Identify which cell holds the provided text, then report its (X, Y) central coordinate. 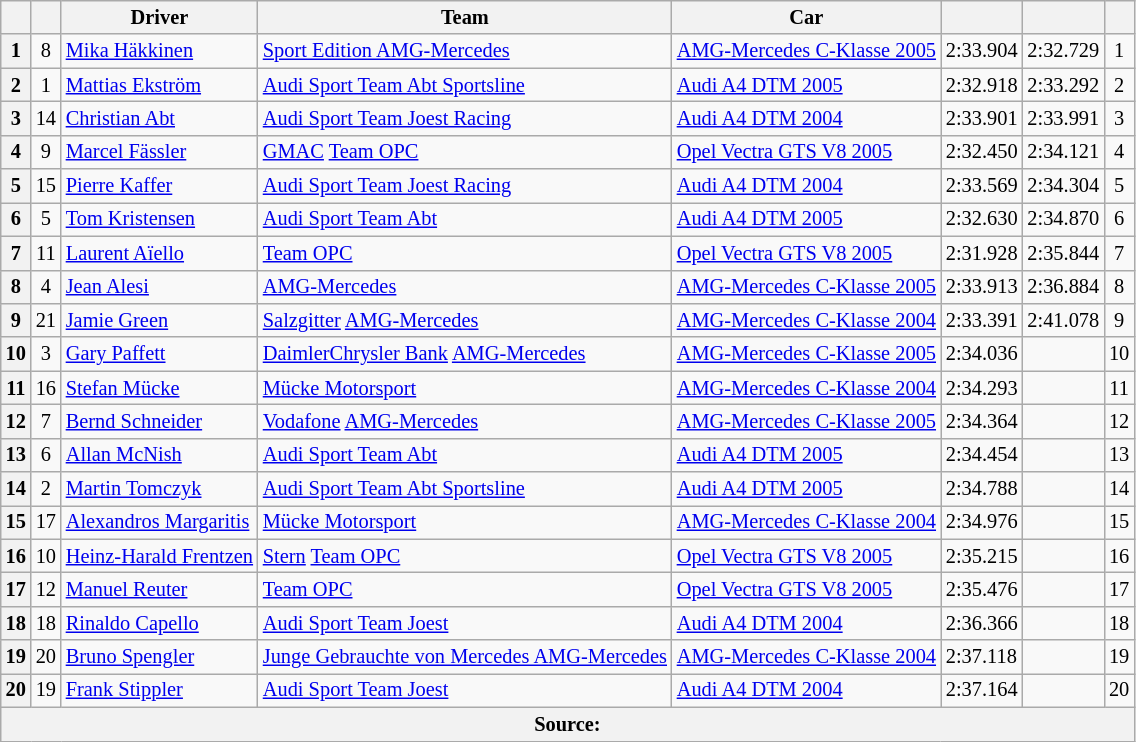
2:33.991 (1063, 118)
2:34.788 (982, 489)
Tom Kristensen (160, 219)
Junge Gebrauchte von Mercedes AMG-Mercedes (465, 657)
Heinz-Harald Frentzen (160, 556)
2:32.918 (982, 85)
Bernd Schneider (160, 421)
2:37.118 (982, 657)
Jamie Green (160, 320)
Stern Team OPC (465, 556)
Mika Häkkinen (160, 51)
2:34.121 (1063, 152)
Source: (568, 724)
2:32.729 (1063, 51)
2:33.292 (1063, 85)
AMG-Mercedes (465, 287)
2:33.391 (982, 320)
Rinaldo Capello (160, 623)
2:35.476 (982, 589)
2:34.976 (982, 522)
Pierre Kaffer (160, 186)
Christian Abt (160, 118)
2:33.904 (982, 51)
Frank Stippler (160, 690)
2:33.913 (982, 287)
GMAC Team OPC (465, 152)
2:31.928 (982, 253)
2:34.293 (982, 388)
Driver (160, 17)
2:34.454 (982, 455)
2:36.366 (982, 623)
2:41.078 (1063, 320)
2:34.364 (982, 421)
Vodafone AMG-Mercedes (465, 421)
2:35.215 (982, 556)
2:32.630 (982, 219)
Laurent Aïello (160, 253)
Sport Edition AMG-Mercedes (465, 51)
2:34.036 (982, 354)
Martin Tomczyk (160, 489)
2:32.450 (982, 152)
Gary Paffett (160, 354)
2:33.569 (982, 186)
2:35.844 (1063, 253)
Manuel Reuter (160, 589)
Allan McNish (160, 455)
2:33.901 (982, 118)
2:34.304 (1063, 186)
Stefan Mücke (160, 388)
2:34.870 (1063, 219)
Car (806, 17)
2:36.884 (1063, 287)
Salzgitter AMG-Mercedes (465, 320)
21 (46, 320)
Mattias Ekström (160, 85)
Alexandros Margaritis (160, 522)
Bruno Spengler (160, 657)
DaimlerChrysler Bank AMG-Mercedes (465, 354)
Jean Alesi (160, 287)
2:37.164 (982, 690)
Marcel Fässler (160, 152)
Team (465, 17)
